Scan for the cell matching the given text and deliver its [x, y] coordinate at center. 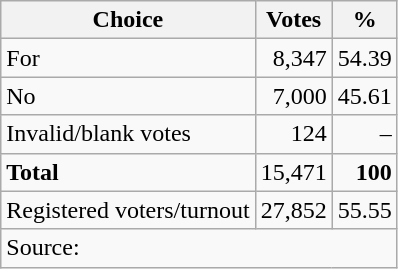
100 [364, 172]
– [364, 134]
124 [294, 134]
No [128, 96]
% [364, 20]
15,471 [294, 172]
Choice [128, 20]
27,852 [294, 210]
Registered voters/turnout [128, 210]
Votes [294, 20]
For [128, 58]
55.55 [364, 210]
54.39 [364, 58]
Total [128, 172]
8,347 [294, 58]
7,000 [294, 96]
Invalid/blank votes [128, 134]
45.61 [364, 96]
Source: [199, 248]
